Return the (X, Y) coordinate for the center point of the cell that contains the specified text.  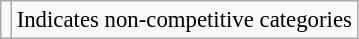
Indicates non-competitive categories (184, 20)
